Detect which cell encompasses the target text, then output its (x, y) center coordinate. 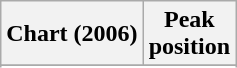
Peakposition (189, 34)
Chart (2006) (72, 34)
